From the cell containing the given text, extract its center point as (x, y) coordinate. 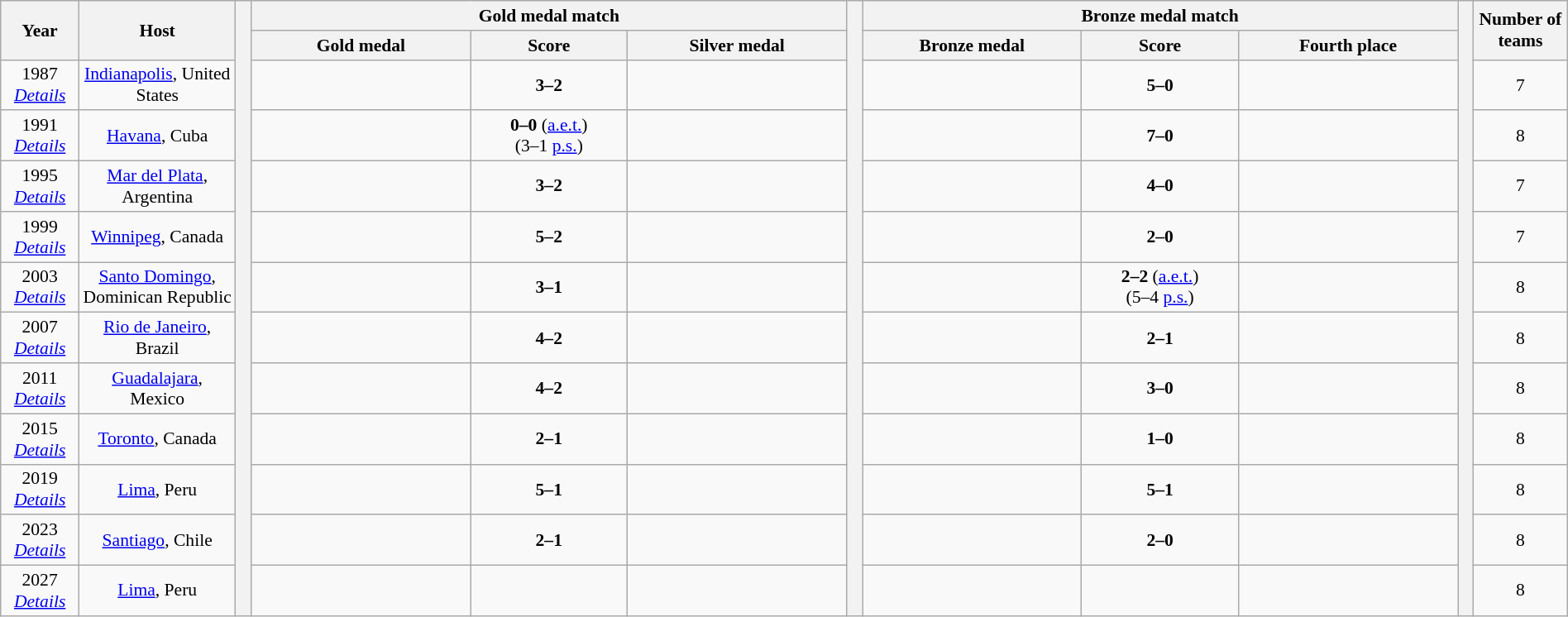
2007Details (40, 337)
Silver medal (738, 45)
4–0 (1159, 187)
Guadalajara, Mexico (157, 389)
1991Details (40, 136)
2019Details (40, 490)
Rio de Janeiro, Brazil (157, 337)
Host (157, 30)
Year (40, 30)
5–2 (549, 237)
Winnipeg, Canada (157, 237)
Santiago, Chile (157, 541)
Gold medal (361, 45)
2015Details (40, 438)
2023Details (40, 541)
Santo Domingo, Dominican Republic (157, 288)
Number of teams (1520, 30)
2–2 (a.e.t.)(5–4 p.s.) (1159, 288)
Toronto, Canada (157, 438)
Havana, Cuba (157, 136)
5–0 (1159, 84)
Bronze medal (973, 45)
7–0 (1159, 136)
2003Details (40, 288)
1–0 (1159, 438)
1995Details (40, 187)
Bronze medal match (1160, 16)
3–0 (1159, 389)
Fourth place (1348, 45)
1987Details (40, 84)
Indianapolis, United States (157, 84)
3–1 (549, 288)
Gold medal match (549, 16)
Mar del Plata, Argentina (157, 187)
2027Details (40, 591)
0–0 (a.e.t.)(3–1 p.s.) (549, 136)
1999Details (40, 237)
2011Details (40, 389)
